Pinpoint the cell where the given text exists, returning its [X, Y] midpoint coordinate. 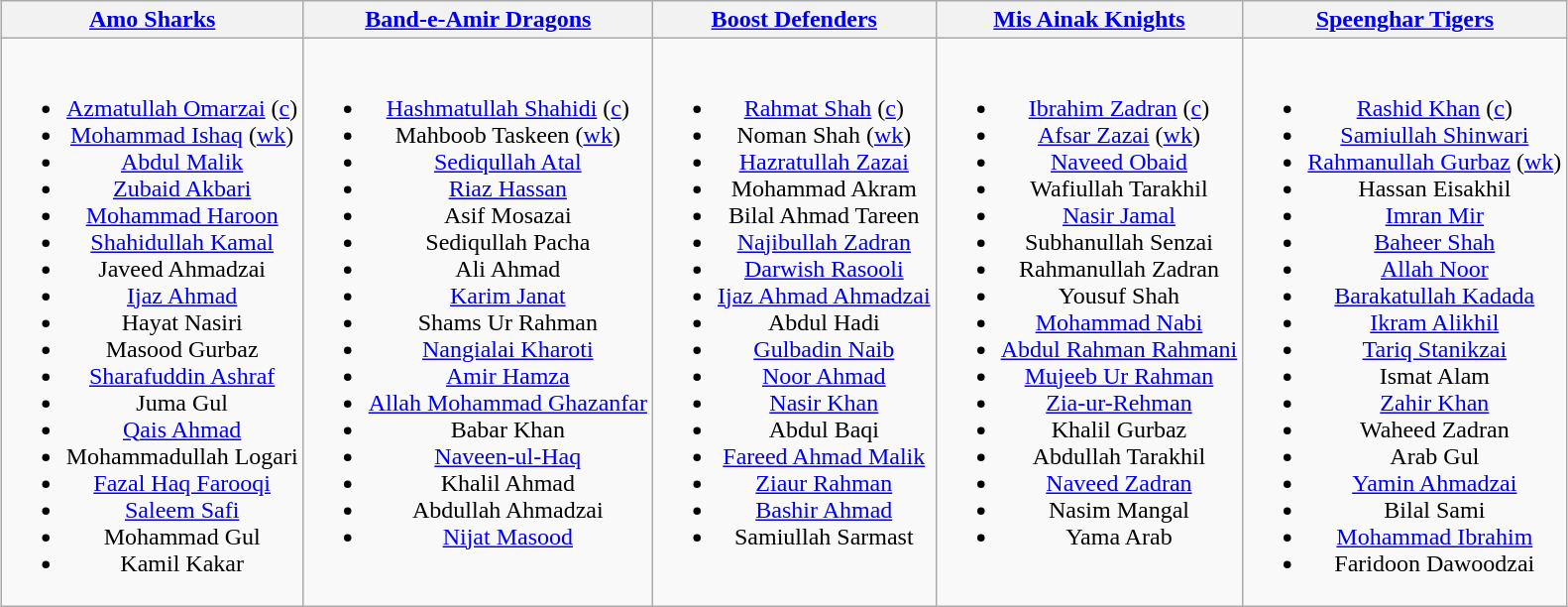
Mis Ainak Knights [1089, 20]
Band-e-Amir Dragons [478, 20]
Boost Defenders [794, 20]
Amo Sharks [153, 20]
Speenghar Tigers [1405, 20]
